Capture the cell that displays the provided text and extract its (X, Y) central coordinate. 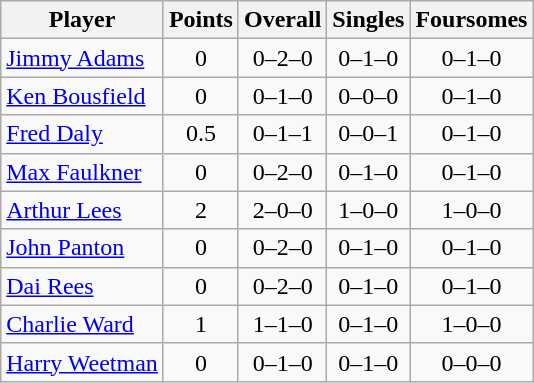
Dai Rees (82, 286)
Player (82, 20)
Jimmy Adams (82, 58)
0.5 (200, 134)
Max Faulkner (82, 172)
0–0–1 (368, 134)
2–0–0 (282, 210)
Points (200, 20)
Charlie Ward (82, 324)
0–1–1 (282, 134)
Ken Bousfield (82, 96)
2 (200, 210)
1 (200, 324)
Fred Daly (82, 134)
Arthur Lees (82, 210)
Harry Weetman (82, 362)
Overall (282, 20)
John Panton (82, 248)
1–1–0 (282, 324)
Singles (368, 20)
Foursomes (472, 20)
